Output the (x, y) coordinate of the center of the cell containing the given text.  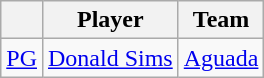
Donald Sims (110, 58)
Team (221, 20)
PG (22, 58)
Player (110, 20)
Aguada (221, 58)
